From the cell containing the given text, extract its center point as [x, y] coordinate. 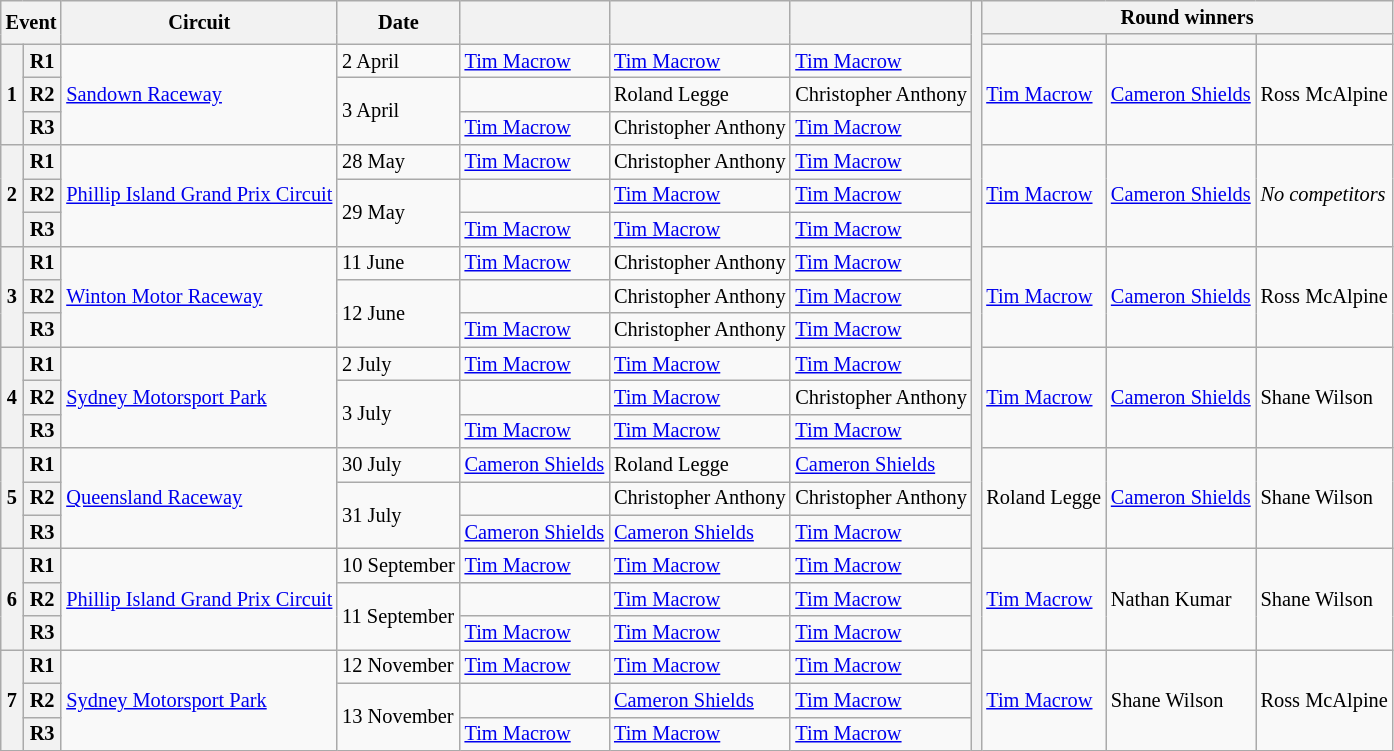
Date [398, 22]
3 July [398, 414]
12 November [398, 666]
30 July [398, 465]
2 [12, 196]
4 [12, 398]
28 May [398, 162]
7 [12, 700]
Queensland Raceway [199, 498]
Event [32, 22]
2 July [398, 364]
3 [12, 296]
Nathan Kumar [1181, 598]
Circuit [199, 22]
2 April [398, 61]
Winton Motor Raceway [199, 296]
5 [12, 498]
3 April [398, 110]
Sandown Raceway [199, 94]
31 July [398, 514]
6 [12, 598]
13 November [398, 716]
No competitors [1324, 196]
10 September [398, 565]
Round winners [1186, 17]
11 June [398, 263]
11 September [398, 616]
1 [12, 94]
29 May [398, 212]
12 June [398, 312]
